Extract the (X, Y) coordinate from the center of the cell holding the provided text.  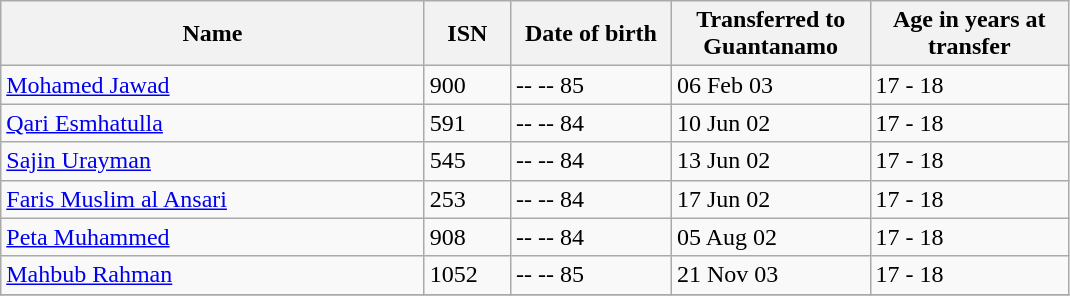
900 (467, 85)
545 (467, 161)
Mahbub Rahman (213, 275)
05 Aug 02 (770, 237)
Mohamed Jawad (213, 85)
1052 (467, 275)
Age in years at transfer (970, 34)
06 Feb 03 (770, 85)
Transferred to Guantanamo (770, 34)
17 Jun 02 (770, 199)
591 (467, 123)
Date of birth (590, 34)
10 Jun 02 (770, 123)
Qari Esmhatulla (213, 123)
Faris Muslim al Ansari (213, 199)
253 (467, 199)
Peta Muhammed (213, 237)
ISN (467, 34)
908 (467, 237)
13 Jun 02 (770, 161)
Sajin Urayman (213, 161)
21 Nov 03 (770, 275)
Name (213, 34)
